Scan for the cell matching the given text and deliver its [x, y] coordinate at center. 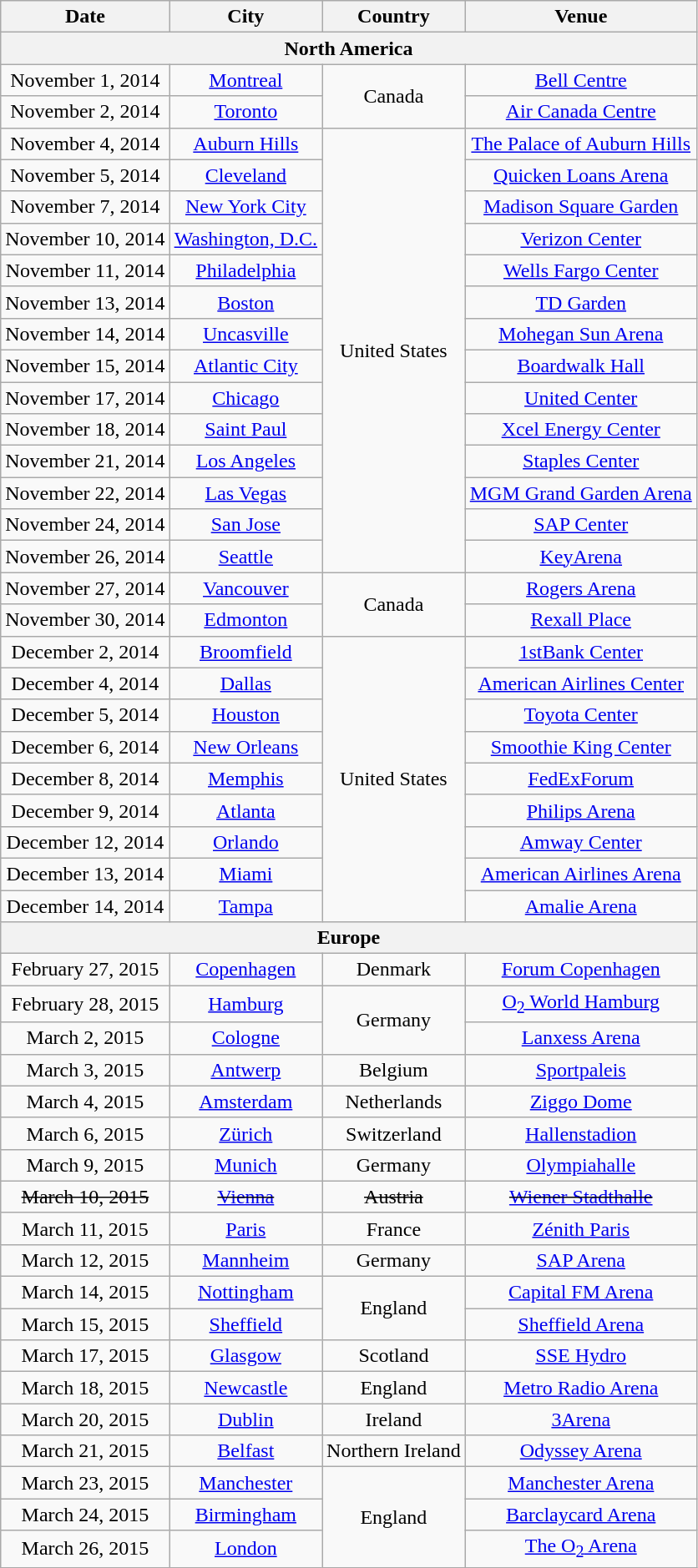
San Jose [245, 525]
March 11, 2015 [85, 1228]
Birmingham [245, 1515]
March 17, 2015 [85, 1356]
Lanxess Arena [581, 1038]
March 21, 2015 [85, 1451]
February 27, 2015 [85, 970]
Hallenstadion [581, 1133]
Boston [245, 302]
City [245, 17]
Washington, D.C. [245, 239]
Broomfield [245, 652]
Chicago [245, 398]
3Arena [581, 1419]
March 9, 2015 [85, 1165]
Xcel Energy Center [581, 430]
Las Vegas [245, 493]
New Orleans [245, 747]
Orlando [245, 842]
Auburn Hills [245, 144]
American Airlines Center [581, 683]
December 6, 2014 [85, 747]
November 2, 2014 [85, 112]
Bell Centre [581, 80]
December 14, 2014 [85, 905]
November 1, 2014 [85, 80]
March 20, 2015 [85, 1419]
France [394, 1228]
Sheffield Arena [581, 1324]
Barclaycard Arena [581, 1515]
Europe [349, 938]
United Center [581, 398]
Forum Copenhagen [581, 970]
March 14, 2015 [85, 1293]
Verizon Center [581, 239]
December 2, 2014 [85, 652]
November 22, 2014 [85, 493]
December 5, 2014 [85, 715]
November 24, 2014 [85, 525]
Scotland [394, 1356]
Dallas [245, 683]
Zürich [245, 1133]
Newcastle [245, 1388]
November 21, 2014 [85, 461]
December 8, 2014 [85, 779]
Tampa [245, 905]
Netherlands [394, 1102]
Northern Ireland [394, 1451]
November 26, 2014 [85, 557]
Paris [245, 1228]
Antwerp [245, 1070]
March 4, 2015 [85, 1102]
Wells Fargo Center [581, 270]
The Palace of Auburn Hills [581, 144]
March 6, 2015 [85, 1133]
Toronto [245, 112]
SAP Center [581, 525]
Glasgow [245, 1356]
Memphis [245, 779]
Houston [245, 715]
Belgium [394, 1070]
November 14, 2014 [85, 334]
Amalie Arena [581, 905]
Cologne [245, 1038]
The O2 Arena [581, 1549]
Country [394, 17]
Copenhagen [245, 970]
March 15, 2015 [85, 1324]
Mohegan Sun Arena [581, 334]
November 30, 2014 [85, 620]
Amway Center [581, 842]
Vienna [245, 1197]
Switzerland [394, 1133]
November 4, 2014 [85, 144]
American Airlines Arena [581, 874]
December 4, 2014 [85, 683]
November 27, 2014 [85, 588]
SSE Hydro [581, 1356]
March 24, 2015 [85, 1515]
Dublin [245, 1419]
March 23, 2015 [85, 1483]
Atlanta [245, 810]
Hamburg [245, 1004]
Philips Arena [581, 810]
November 7, 2014 [85, 207]
March 2, 2015 [85, 1038]
February 28, 2015 [85, 1004]
Belfast [245, 1451]
November 13, 2014 [85, 302]
Sportpaleis [581, 1070]
Venue [581, 17]
Cleveland [245, 175]
Manchester Arena [581, 1483]
Munich [245, 1165]
November 18, 2014 [85, 430]
Saint Paul [245, 430]
Nottingham [245, 1293]
Amsterdam [245, 1102]
Madison Square Garden [581, 207]
TD Garden [581, 302]
SAP Arena [581, 1260]
Atlantic City [245, 366]
Olympiahalle [581, 1165]
Boardwalk Hall [581, 366]
November 5, 2014 [85, 175]
KeyArena [581, 557]
Austria [394, 1197]
November 17, 2014 [85, 398]
Edmonton [245, 620]
1stBank Center [581, 652]
March 18, 2015 [85, 1388]
Los Angeles [245, 461]
Air Canada Centre [581, 112]
Sheffield [245, 1324]
Odyssey Arena [581, 1451]
Seattle [245, 557]
Date [85, 17]
North America [349, 48]
November 10, 2014 [85, 239]
New York City [245, 207]
March 10, 2015 [85, 1197]
Ireland [394, 1419]
Miami [245, 874]
O2 World Hamburg [581, 1004]
December 12, 2014 [85, 842]
December 13, 2014 [85, 874]
Smoothie King Center [581, 747]
November 11, 2014 [85, 270]
Uncasville [245, 334]
Philadelphia [245, 270]
Mannheim [245, 1260]
Rexall Place [581, 620]
Toyota Center [581, 715]
FedExForum [581, 779]
London [245, 1549]
Zénith Paris [581, 1228]
Metro Radio Arena [581, 1388]
Manchester [245, 1483]
Capital FM Arena [581, 1293]
November 15, 2014 [85, 366]
Rogers Arena [581, 588]
MGM Grand Garden Arena [581, 493]
Vancouver [245, 588]
March 26, 2015 [85, 1549]
March 3, 2015 [85, 1070]
Staples Center [581, 461]
March 12, 2015 [85, 1260]
Ziggo Dome [581, 1102]
Wiener Stadthalle [581, 1197]
Denmark [394, 970]
December 9, 2014 [85, 810]
Quicken Loans Arena [581, 175]
Montreal [245, 80]
